Locate the cell with the specified text and output its (x, y) center coordinate. 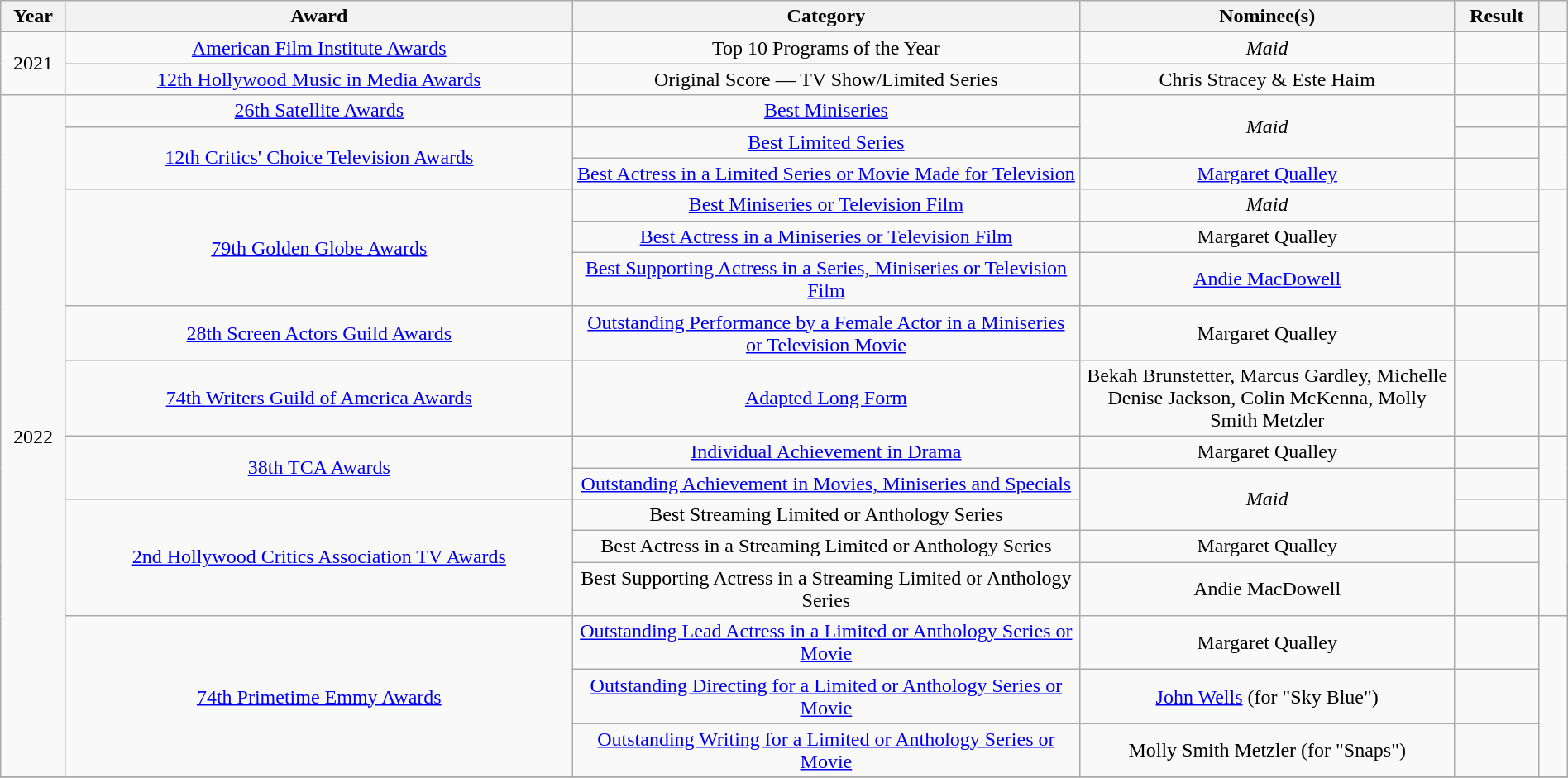
Molly Smith Metzler (for "Snaps") (1267, 751)
Award (319, 17)
2021 (33, 64)
Best Miniseries or Television Film (825, 205)
Best Miniseries (825, 111)
Best Actress in a Limited Series or Movie Made for Television (825, 174)
Outstanding Performance by a Female Actor in a Miniseries or Television Movie (825, 332)
Bekah Brunstetter, Marcus Gardley, Michelle Denise Jackson, Colin McKenna, Molly Smith Metzler (1267, 398)
Outstanding Writing for a Limited or Anthology Series or Movie (825, 751)
Year (33, 17)
74th Primetime Emmy Awards (319, 696)
Outstanding Achievement in Movies, Miniseries and Specials (825, 484)
Nominee(s) (1267, 17)
12th Hollywood Music in Media Awards (319, 79)
Outstanding Lead Actress in a Limited or Anthology Series or Movie (825, 643)
26th Satellite Awards (319, 111)
Best Streaming Limited or Anthology Series (825, 515)
Individual Achievement in Drama (825, 451)
Best Supporting Actress in a Series, Miniseries or Television Film (825, 279)
Result (1497, 17)
American Film Institute Awards (319, 48)
12th Critics' Choice Television Awards (319, 158)
38th TCA Awards (319, 467)
Original Score — TV Show/Limited Series (825, 79)
Top 10 Programs of the Year (825, 48)
John Wells (for "Sky Blue") (1267, 696)
2nd Hollywood Critics Association TV Awards (319, 557)
Chris Stracey & Este Haim (1267, 79)
Best Actress in a Miniseries or Television Film (825, 236)
79th Golden Globe Awards (319, 248)
Best Actress in a Streaming Limited or Anthology Series (825, 547)
Best Supporting Actress in a Streaming Limited or Anthology Series (825, 589)
Adapted Long Form (825, 398)
74th Writers Guild of America Awards (319, 398)
Category (825, 17)
28th Screen Actors Guild Awards (319, 332)
2022 (33, 437)
Outstanding Directing for a Limited or Anthology Series or Movie (825, 696)
Best Limited Series (825, 142)
